Extract the [x, y] coordinate from the center of the cell holding the provided text.  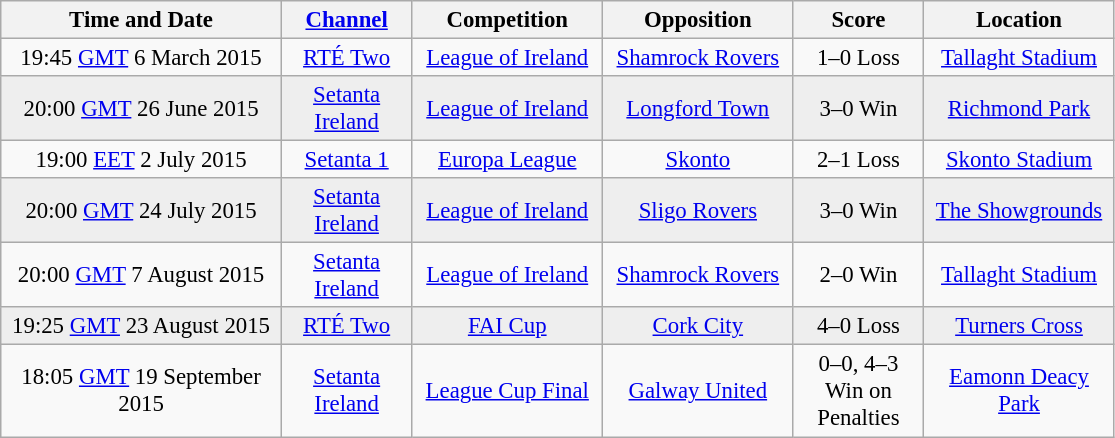
19:00 EET 2 July 2015 [142, 160]
19:45 GMT 6 March 2015 [142, 58]
Richmond Park [1020, 108]
20:00 GMT 26 June 2015 [142, 108]
Cork City [698, 327]
The Showgrounds [1020, 210]
Setanta 1 [346, 160]
0–0, 4–3 Win on Penalties [858, 391]
2–0 Win [858, 276]
Skonto Stadium [1020, 160]
Opposition [698, 20]
20:00 GMT 24 July 2015 [142, 210]
1–0 Loss [858, 58]
Time and Date [142, 20]
Score [858, 20]
Location [1020, 20]
20:00 GMT 7 August 2015 [142, 276]
Galway United [698, 391]
FAI Cup [508, 327]
4–0 Loss [858, 327]
Skonto [698, 160]
Sligo Rovers [698, 210]
League Cup Final [508, 391]
Channel [346, 20]
Longford Town [698, 108]
Turners Cross [1020, 327]
Eamonn Deacy Park [1020, 391]
18:05 GMT 19 September 2015 [142, 391]
2–1 Loss [858, 160]
Europa League [508, 160]
Competition [508, 20]
19:25 GMT 23 August 2015 [142, 327]
